Extract the (x, y) coordinate from the center of the cell holding the provided text.  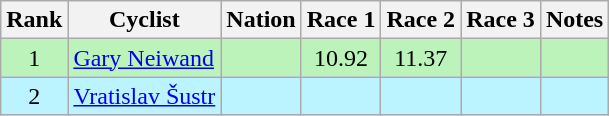
Rank (34, 20)
Race 3 (501, 20)
11.37 (421, 58)
Notes (574, 20)
Nation (261, 20)
Gary Neiwand (144, 58)
10.92 (341, 58)
1 (34, 58)
Race 1 (341, 20)
2 (34, 96)
Vratislav Šustr (144, 96)
Cyclist (144, 20)
Race 2 (421, 20)
